Detect which cell encompasses the target text, then output its (X, Y) center coordinate. 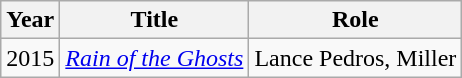
Role (356, 20)
Title (154, 20)
Rain of the Ghosts (154, 58)
Lance Pedros, Miller (356, 58)
Year (30, 20)
2015 (30, 58)
